Detect which cell encompasses the target text, then output its [x, y] center coordinate. 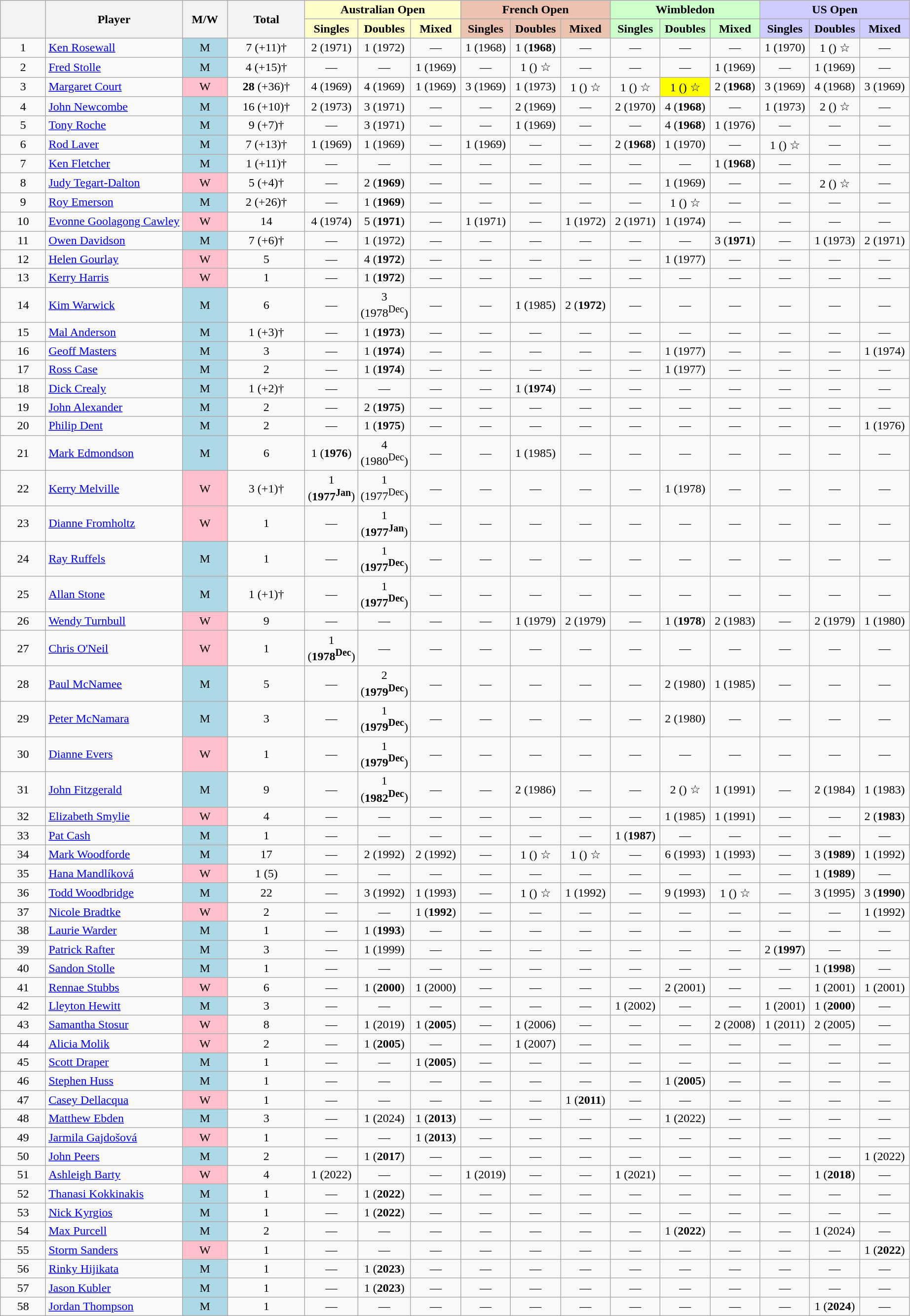
48 [23, 1119]
1 (1978Dec) [332, 648]
Laurie Warder [114, 931]
Margaret Court [114, 87]
10 [23, 222]
44 [23, 1043]
1 (1980) [884, 621]
2 (1979Dec) [384, 684]
1 (+1)† [266, 594]
16 [23, 351]
2 (1997) [785, 949]
Scott Draper [114, 1062]
1 (1971) [486, 222]
Geoff Masters [114, 351]
52 [23, 1194]
Mal Anderson [114, 332]
38 [23, 931]
20 [23, 426]
2 (1975) [384, 407]
Thanasi Kokkinakis [114, 1194]
12 [23, 259]
Kerry Melville [114, 489]
Elizabeth Smylie [114, 817]
Owen Davidson [114, 240]
Nick Kyrgios [114, 1212]
21 [23, 453]
41 [23, 987]
M/W [205, 19]
1 (2007) [536, 1043]
Matthew Ebden [114, 1119]
1 (1999) [384, 949]
Ken Rosewall [114, 48]
45 [23, 1062]
40 [23, 968]
28 (+36)† [266, 87]
2 (1984) [835, 790]
Hana Mandlíková [114, 873]
3 (+1)† [266, 489]
Fred Stolle [114, 67]
Alicia Molik [114, 1043]
13 [23, 278]
Sandon Stolle [114, 968]
Storm Sanders [114, 1250]
Todd Woodbridge [114, 893]
43 [23, 1024]
1 (+11)† [266, 164]
John Peers [114, 1156]
Dianne Evers [114, 754]
Lleyton Hewitt [114, 1006]
Kerry Harris [114, 278]
1 (1998) [835, 968]
John Alexander [114, 407]
9 (+7)† [266, 125]
30 [23, 754]
John Fitzgerald [114, 790]
John Newcombe [114, 107]
French Open [536, 10]
9 (1993) [685, 893]
7 (+11)† [266, 48]
27 [23, 648]
1 (1975) [384, 426]
42 [23, 1006]
Stephen Huss [114, 1081]
2 (+26)† [266, 202]
2 (2008) [735, 1024]
5 (+4)† [266, 183]
56 [23, 1269]
1 (2017) [384, 1156]
Pat Cash [114, 835]
5 (1971) [384, 222]
1 (5) [266, 873]
23 [23, 524]
Max Purcell [114, 1231]
57 [23, 1287]
15 [23, 332]
1 (1982Dec) [384, 790]
Allan Stone [114, 594]
51 [23, 1175]
Kim Warwick [114, 305]
Rennae Stubbs [114, 987]
Mark Woodforde [114, 855]
Ken Fletcher [114, 164]
1 (1979) [536, 621]
Ray Ruffels [114, 559]
1 (2021) [636, 1175]
46 [23, 1081]
1 (2018) [835, 1175]
49 [23, 1137]
Peter McNamara [114, 719]
6 (1993) [685, 855]
26 [23, 621]
7 [23, 164]
33 [23, 835]
2 (1973) [332, 107]
Rinky Hijikata [114, 1269]
4 (1980Dec) [384, 453]
Rod Laver [114, 145]
Jarmila Gajdošová [114, 1137]
Roy Emerson [114, 202]
US Open [835, 10]
1 (1983) [884, 790]
Dianne Fromholtz [114, 524]
3 (1995) [835, 893]
53 [23, 1212]
4 (1972) [384, 259]
36 [23, 893]
50 [23, 1156]
3 (1990) [884, 893]
34 [23, 855]
1 (+3)† [266, 332]
47 [23, 1100]
Wimbledon [685, 10]
7 (+6)† [266, 240]
3 (1992) [384, 893]
Samantha Stosur [114, 1024]
2 (1986) [536, 790]
Philip Dent [114, 426]
4 (+15)† [266, 67]
Tony Roche [114, 125]
1 (+2)† [266, 388]
54 [23, 1231]
19 [23, 407]
Evonne Goolagong Cawley [114, 222]
58 [23, 1306]
25 [23, 594]
1 (2002) [636, 1006]
11 [23, 240]
Casey Dellacqua [114, 1100]
1 (2006) [536, 1024]
39 [23, 949]
31 [23, 790]
Nicole Bradtke [114, 912]
2 (2001) [685, 987]
Ashleigh Barty [114, 1175]
Total [266, 19]
1 (1987) [636, 835]
3 (1978Dec) [384, 305]
Jason Kubler [114, 1287]
Australian Open [383, 10]
Ross Case [114, 370]
Helen Gourlay [114, 259]
32 [23, 817]
1 (1989) [835, 873]
2 (1970) [636, 107]
Patrick Rafter [114, 949]
Player [114, 19]
Judy Tegart-Dalton [114, 183]
Jordan Thompson [114, 1306]
Paul McNamee [114, 684]
29 [23, 719]
2 (2005) [835, 1024]
3 (1989) [835, 855]
18 [23, 388]
7 (+13)† [266, 145]
2 (1972) [585, 305]
Chris O'Neil [114, 648]
Wendy Turnbull [114, 621]
Mark Edmondson [114, 453]
35 [23, 873]
28 [23, 684]
24 [23, 559]
4 (1974) [332, 222]
16 (+10)† [266, 107]
Dick Crealy [114, 388]
37 [23, 912]
55 [23, 1250]
